Scan for the cell matching the given text and deliver its (X, Y) coordinate at center. 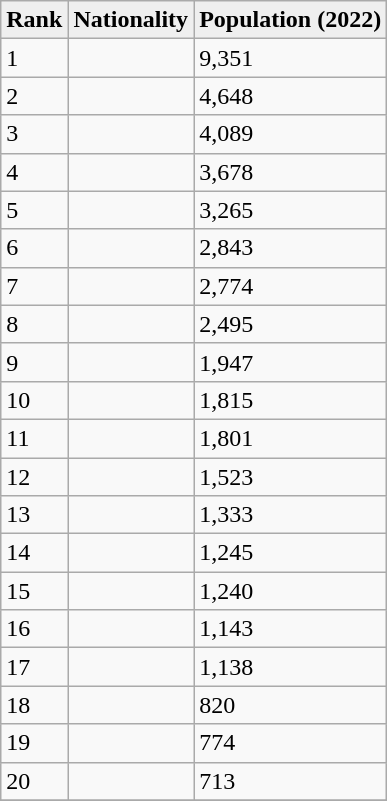
Population (2022) (290, 20)
820 (290, 705)
1,333 (290, 515)
8 (34, 324)
15 (34, 591)
4 (34, 172)
16 (34, 629)
17 (34, 667)
20 (34, 781)
5 (34, 210)
4,089 (290, 134)
2,774 (290, 286)
14 (34, 553)
3,678 (290, 172)
9 (34, 362)
1,240 (290, 591)
1,815 (290, 400)
1,947 (290, 362)
4,648 (290, 96)
2,495 (290, 324)
9,351 (290, 58)
Nationality (131, 20)
1,801 (290, 438)
12 (34, 477)
3 (34, 134)
1,523 (290, 477)
2,843 (290, 248)
18 (34, 705)
1 (34, 58)
7 (34, 286)
19 (34, 743)
1,143 (290, 629)
1,138 (290, 667)
10 (34, 400)
6 (34, 248)
774 (290, 743)
11 (34, 438)
3,265 (290, 210)
2 (34, 96)
713 (290, 781)
1,245 (290, 553)
Rank (34, 20)
13 (34, 515)
